Extract the (x, y) coordinate from the center of the cell holding the provided text.  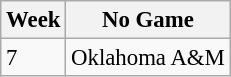
7 (34, 58)
No Game (148, 20)
Week (34, 20)
Oklahoma A&M (148, 58)
